Return [x, y] of the center of cell containing provided text 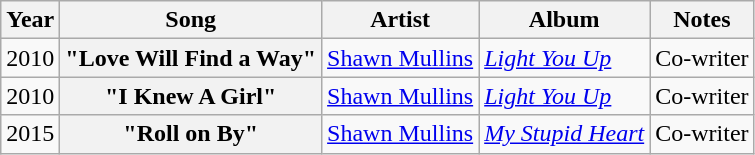
Year [30, 20]
Notes [702, 20]
2015 [30, 134]
My Stupid Heart [564, 134]
Song [191, 20]
"I Knew A Girl" [191, 96]
"Roll on By" [191, 134]
Artist [400, 20]
"Love Will Find a Way" [191, 58]
Album [564, 20]
